Provide the [X, Y] coordinate of the cell's center where the given text is located.  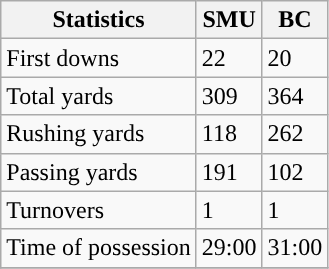
Total yards [99, 96]
118 [229, 134]
364 [295, 96]
Rushing yards [99, 134]
262 [295, 134]
20 [295, 58]
Time of possession [99, 248]
Statistics [99, 20]
102 [295, 172]
SMU [229, 20]
191 [229, 172]
29:00 [229, 248]
First downs [99, 58]
22 [229, 58]
Turnovers [99, 210]
BC [295, 20]
309 [229, 96]
31:00 [295, 248]
Passing yards [99, 172]
